Determine the [X, Y] coordinate at the center of the cell enclosing the given text.  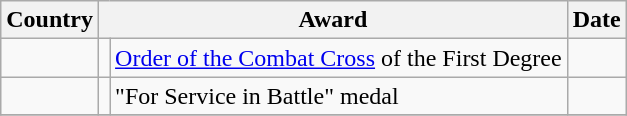
"For Service in Battle" medal [339, 96]
Country [50, 20]
Order of the Combat Cross of the First Degree [339, 58]
Date [596, 20]
Award [332, 20]
